Pinpoint the cell where the given text exists, returning its (x, y) midpoint coordinate. 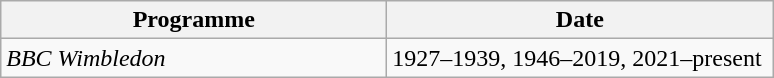
BBC Wimbledon (194, 58)
1927–1939, 1946–2019, 2021–present (580, 58)
Programme (194, 20)
Date (580, 20)
